Output the [x, y] coordinate of the center of the cell containing the given text.  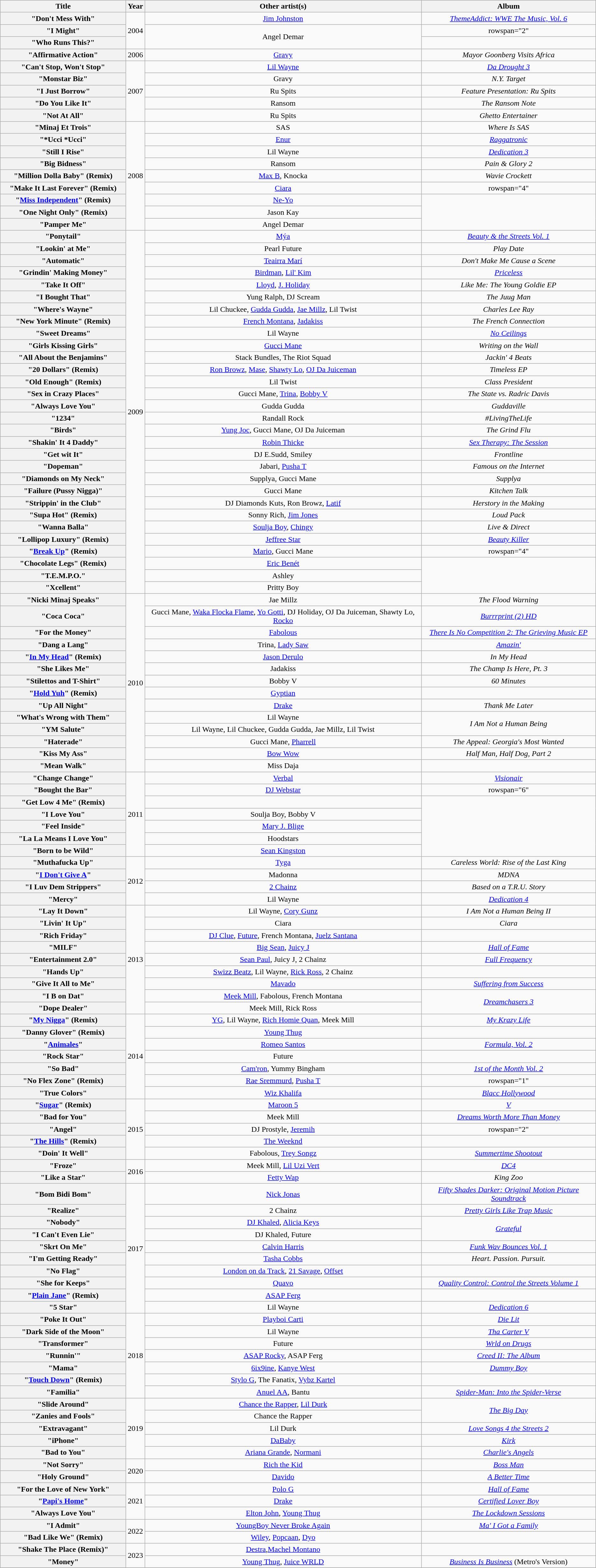
Cam'ron, Yummy Bingham [283, 1068]
"Dark Side of the Moon" [63, 1332]
Burrrprint (2) HD [508, 616]
"Do You Like It" [63, 103]
"Touch Down" (Remix) [63, 1380]
Enur [283, 139]
"For the Love of New York" [63, 1489]
Swizz Beatz, Lil Wayne, Rick Ross, 2 Chainz [283, 972]
Stylo G, The Fanatix, Vybz Kartel [283, 1380]
"Diamonds on My Neck" [63, 479]
Spider-Man: Into the Spider-Verse [508, 1392]
"Lay It Down" [63, 911]
Stack Bundles, The Riot Squad [283, 358]
Ashley [283, 576]
Jae Millz [283, 600]
Lloyd, J. Holiday [283, 285]
"Slide Around" [63, 1404]
Randall Rock [283, 418]
The Grind Flu [508, 430]
Chance the Rapper, Lil Durk [283, 1404]
Certified Lover Boy [508, 1501]
Young Thug, Juice WRLD [283, 1562]
The Big Day [508, 1410]
The Appeal: Georgia's Most Wanted [508, 742]
Supplya [508, 479]
Jabari, Pusha T [283, 466]
"Realize" [63, 1210]
"True Colors" [63, 1093]
Fabolous [283, 633]
ASAP Rocky, ASAP Ferg [283, 1356]
"So Bad" [63, 1068]
"Zanies and Fools" [63, 1416]
"20 Dollars" (Remix) [63, 370]
Formula, Vol. 2 [508, 1044]
"Lookin' at Me" [63, 248]
"Sex in Crazy Places" [63, 394]
Eric Benét [283, 563]
"Not At All" [63, 115]
"Froze" [63, 1165]
Lil Wayne, Lil Chuckee, Gudda Gudda, Jae Millz, Lil Twist [283, 729]
"Familia" [63, 1392]
Da Drought 3 [508, 67]
"Bom Bidi Bom" [63, 1194]
"I Love You" [63, 814]
"Automatic" [63, 261]
Meek Mill, Fabolous, French Montana [283, 996]
The Lockdown Sessions [508, 1513]
"Kiss My Ass" [63, 754]
Sonny Rich, Jim Jones [283, 515]
Young Thug [283, 1032]
Where Is SAS [508, 127]
Dedication 6 [508, 1307]
Fetty Wap [283, 1178]
6ix9ine, Kanye West [283, 1368]
"She Likes Me" [63, 669]
"Poke It Out" [63, 1319]
"Skrt On Me" [63, 1247]
SAS [283, 127]
"I Just Borrow" [63, 91]
Heart. Passion. Pursuit. [508, 1259]
Hoodstars [283, 838]
Gucci Mane, Trina, Bobby V [283, 394]
2022 [136, 1531]
"La La Means I Love You" [63, 838]
"Affirmative Action" [63, 55]
Pearl Future [283, 248]
Don't Make Me Cause a Scene [508, 261]
"I Bought That" [63, 297]
N.Y. Target [508, 79]
Love Songs 4 the Streets 2 [508, 1428]
Tyga [283, 863]
Jason Derulo [283, 657]
There Is No Competition 2: The Grieving Music EP [508, 633]
Like Me: The Young Goldie EP [508, 285]
Die Lit [508, 1319]
Maroon 5 [283, 1105]
2014 [136, 1056]
Herstory in the Making [508, 503]
London on da Track, 21 Savage, Offset [283, 1271]
Writing on the Wall [508, 345]
Pritty Boy [283, 588]
"Hold Yuh" (Remix) [63, 693]
"I B on Dat" [63, 996]
"Still I Rise" [63, 152]
"Sweet Dreams" [63, 333]
Visionair [508, 778]
Mario, Gucci Mane [283, 551]
Raggatronic [508, 139]
Playboi Carti [283, 1319]
"I Can't Even Lie" [63, 1235]
"Can't Stop, Won't Stop" [63, 67]
"Birds" [63, 430]
"Change Change" [63, 778]
rowspan="1" [508, 1081]
Mary J. Blige [283, 826]
"No Flag" [63, 1271]
"T.E.M.P.O." [63, 576]
2010 [136, 683]
Dedication 4 [508, 899]
Dummy Boy [508, 1368]
Priceless [508, 273]
"Pamper Me" [63, 224]
Jim Johnston [283, 18]
"Monstar Biz" [63, 79]
Soulja Boy, Chingy [283, 527]
Rich the Kid [283, 1465]
Yung Ralph, DJ Scream [283, 297]
The Ransom Note [508, 103]
DJ Webstar [283, 790]
"Ponytail" [63, 236]
"Supa Hot" (Remix) [63, 515]
"Hands Up" [63, 972]
"Don't Mess With" [63, 18]
My Krazy Life [508, 1020]
"MILF" [63, 948]
Lil Twist [283, 382]
MDNA [508, 875]
"Take It Off" [63, 285]
Business Is Business (Metro's Version) [508, 1562]
Ne-Yo [283, 200]
Max B, Knocka [283, 176]
"Rock Star" [63, 1056]
2020 [136, 1471]
DJ Prostyle, Jeremih [283, 1129]
"Girls Kissing Girls" [63, 345]
DaBaby [283, 1440]
Destra,Machel Montano [283, 1550]
"Break Up" (Remix) [63, 551]
The Weeknd [283, 1141]
"The Hills" (Remix) [63, 1141]
"Where's Wayne" [63, 309]
2007 [136, 91]
Quality Control: Control the Streets Volume 1 [508, 1283]
Beauty Killer [508, 539]
"Nicki Minaj Speaks" [63, 600]
Gyptian [283, 693]
A Better Time [508, 1477]
Thank Me Later [508, 705]
"Get Low 4 Me" (Remix) [63, 802]
Other artist(s) [283, 6]
Timeless EP [508, 370]
Gudda Gudda [283, 406]
"Minaj Et Trois" [63, 127]
Kitchen Talk [508, 491]
Wiley, Popcaan, Dyo [283, 1537]
Soulja Boy, Bobby V [283, 814]
"Haterade" [63, 742]
"Rich Friday" [63, 935]
"Bad Like We" (Remix) [63, 1537]
Year [136, 6]
Dreamchasers 3 [508, 1002]
"Bought the Bar" [63, 790]
Supplya, Gucci Mane [283, 479]
Sean Paul, Juicy J, 2 Chainz [283, 960]
"Make It Last Forever" (Remix) [63, 188]
Charlie's Angels [508, 1452]
"Shake The Place (Remix)" [63, 1550]
Dreams Worth More Than Money [508, 1117]
"Extravagant" [63, 1428]
"Mercy" [63, 899]
2016 [136, 1172]
Pretty Girls Like Trap Music [508, 1210]
Lil Durk [283, 1428]
Big Sean, Juicy J [283, 948]
"Danny Glover" (Remix) [63, 1032]
Lil Chuckee, Gudda Gudda, Jae Millz, Lil Twist [283, 309]
Anuel AA, Bantu [283, 1392]
Dedication 3 [508, 152]
Grateful [508, 1228]
Gucci Mane, Waka Flocka Flame, Yo Gotti, DJ Holiday, OJ Da Juiceman, Shawty Lo, Rocko [283, 616]
The French Connection [508, 321]
"Shakin' It 4 Daddy" [63, 442]
"Animales" [63, 1044]
Jason Kay [283, 212]
"Miss Independent" (Remix) [63, 200]
"1234" [63, 418]
2015 [136, 1129]
Ma' I Got a Family [508, 1525]
"Holy Ground" [63, 1477]
2018 [136, 1355]
Class President [508, 382]
Wavie Crockett [508, 176]
DJ E.Sudd, Smiley [283, 454]
2013 [136, 960]
"Dopeman" [63, 466]
"Chocolate Legs" (Remix) [63, 563]
Fabolous, Trey Songz [283, 1153]
2023 [136, 1556]
Wrld on Drugs [508, 1344]
Loud Pack [508, 515]
Sean Kingston [283, 850]
"Nobody" [63, 1222]
Creed II: The Album [508, 1356]
"My Nigga" (Remix) [63, 1020]
Suffering from Success [508, 984]
Beauty & the Streets Vol. 1 [508, 236]
"Grindin' Making Money" [63, 273]
Jackin' 4 Beats [508, 358]
Mavado [283, 984]
Ghetto Entertainer [508, 115]
"I Don't Give A" [63, 875]
"Born to be Wild" [63, 850]
"One Night Only" (Remix) [63, 212]
YoungBoy Never Broke Again [283, 1525]
"Muthafucka Up" [63, 863]
"Mama" [63, 1368]
"*Ucci *Ucci" [63, 139]
60 Minutes [508, 681]
"I Admit" [63, 1525]
Bobby V [283, 681]
ASAP Ferg [283, 1295]
Teairra Marí [283, 261]
"In My Head" (Remix) [63, 657]
Half Man, Half Dog, Part 2 [508, 754]
Famous on the Internet [508, 466]
#LivingTheLife [508, 418]
"No Flex Zone" (Remix) [63, 1081]
The Champ Is Here, Pt. 3 [508, 669]
rowspan="6" [508, 790]
"Coca Coca" [63, 616]
Calvin Harris [283, 1247]
Robin Thicke [283, 442]
Romeo Santos [283, 1044]
"Give It All to Me" [63, 984]
Charles Lee Ray [508, 309]
1st of the Month Vol. 2 [508, 1068]
In My Head [508, 657]
DC4 [508, 1165]
"Like a Star" [63, 1178]
"For the Money" [63, 633]
Meek Mill [283, 1117]
"Up All Night" [63, 705]
Davido [283, 1477]
Polo G [283, 1489]
ThemeAddict: WWE The Music, Vol. 6 [508, 18]
"Failure (Pussy Nigga)" [63, 491]
"Sugar" (Remix) [63, 1105]
Gucci Mane, Pharrell [283, 742]
Quavo [283, 1283]
Tha Carter V [508, 1332]
2009 [136, 412]
Mayor Goonberg Visits Africa [508, 55]
Play Date [508, 248]
Title [63, 6]
"Plain Jane" (Remix) [63, 1295]
"New York Minute" (Remix) [63, 321]
YG, Lil Wayne, Rich Homie Quan, Meek Mill [283, 1020]
2017 [136, 1249]
"Dang a Lang" [63, 645]
"Runnin'" [63, 1356]
"Dope Dealer" [63, 1008]
"Doin' It Well" [63, 1153]
2021 [136, 1501]
No Ceilings [508, 333]
"I Luv Dem Strippers" [63, 887]
Frontline [508, 454]
I Am Not a Human Being II [508, 911]
Blacc Hollywood [508, 1093]
I Am Not a Human Being [508, 723]
"iPhone" [63, 1440]
"Big Bidness" [63, 164]
Meek Mill, Lil Uzi Vert [283, 1165]
Miss Daja [283, 766]
Wiz Khalifa [283, 1093]
"Transformer" [63, 1344]
"Old Enough" (Remix) [63, 382]
Kirk [508, 1440]
Amazin' [508, 645]
DJ Khaled, Future [283, 1235]
"Strippin' in the Club" [63, 503]
Meek Mill, Rick Ross [283, 1008]
Yung Joc, Gucci Mane, OJ Da Juiceman [283, 430]
Bow Wow [283, 754]
"Stilettos and T-Shirt" [63, 681]
Lil Wayne, Cory Gunz [283, 911]
Birdman, Lil' Kim [283, 273]
"Mean Walk" [63, 766]
Funk Wav Bounces Vol. 1 [508, 1247]
Verbal [283, 778]
"Not Sorry" [63, 1465]
"Entertainment 2.0" [63, 960]
"YM Salute" [63, 729]
"5 Star" [63, 1307]
Ron Browz, Mase, Shawty Lo, OJ Da Juiceman [283, 370]
DJ Diamonds Kuts, Ron Browz, Latif [283, 503]
"Papi's Home" [63, 1501]
Mýa [283, 236]
2012 [136, 881]
Album [508, 6]
Nick Jonas [283, 1194]
Feature Presentation: Ru Spits [508, 91]
2011 [136, 814]
Guddaville [508, 406]
V [508, 1105]
"Lollipop Luxury" (Remix) [63, 539]
Sex Therapy: The Session [508, 442]
Careless World: Rise of the Last King [508, 863]
"All About the Benjamins" [63, 358]
DJ Khaled, Alicia Keys [283, 1222]
Summertime Shootout [508, 1153]
Ariana Grande, Normani [283, 1452]
"Livin' It Up" [63, 923]
King Zoo [508, 1178]
"I Might" [63, 31]
The Flood Warning [508, 600]
Live & Direct [508, 527]
Fifty Shades Darker: Original Motion Picture Soundtrack [508, 1194]
"Angel" [63, 1129]
"Xcellent" [63, 588]
"Bad for You" [63, 1117]
Elton John, Young Thug [283, 1513]
"Million Dolla Baby" (Remix) [63, 176]
Tasha Cobbs [283, 1259]
Based on a T.R.U. Story [508, 887]
Chance the Rapper [283, 1416]
2006 [136, 55]
The Juug Man [508, 297]
The State vs. Radric Davis [508, 394]
"Bad to You" [63, 1452]
"She for Keeps" [63, 1283]
Jeffree Star [283, 539]
Trina, Lady Saw [283, 645]
Jadakiss [283, 669]
"What's Wrong with Them" [63, 717]
Pain & Glory 2 [508, 164]
Boss Man [508, 1465]
"I'm Getting Ready" [63, 1259]
DJ Clue, Future, French Montana, Juelz Santana [283, 935]
Rae Sremmurd, Pusha T [283, 1081]
French Montana, Jadakiss [283, 321]
2008 [136, 176]
"Wanna Balla" [63, 527]
Full Frequency [508, 960]
2004 [136, 31]
"Who Runs This?" [63, 43]
"Feel Inside" [63, 826]
"Money" [63, 1562]
2019 [136, 1428]
Madonna [283, 875]
"Get wit It" [63, 454]
